Scan for the cell matching the given text and deliver its [x, y] coordinate at center. 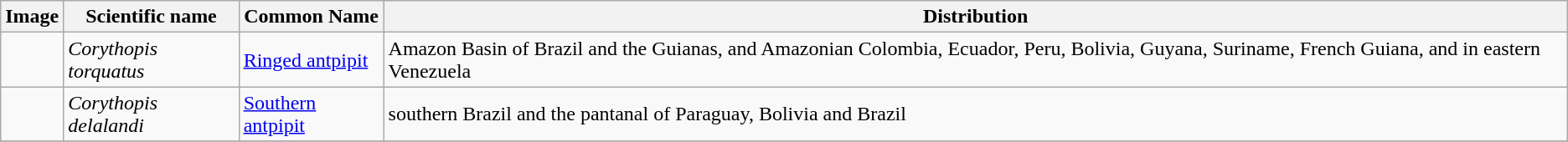
southern Brazil and the pantanal of Paraguay, Bolivia and Brazil [975, 114]
Common Name [312, 17]
Corythopis delalandi [151, 114]
Ringed antpipit [312, 60]
Distribution [975, 17]
Corythopis torquatus [151, 60]
Amazon Basin of Brazil and the Guianas, and Amazonian Colombia, Ecuador, Peru, Bolivia, Guyana, Suriname, French Guiana, and in eastern Venezuela [975, 60]
Image [32, 17]
Scientific name [151, 17]
Southern antpipit [312, 114]
